Find where the given text appears and provide that cell's center as (x, y) coordinate. 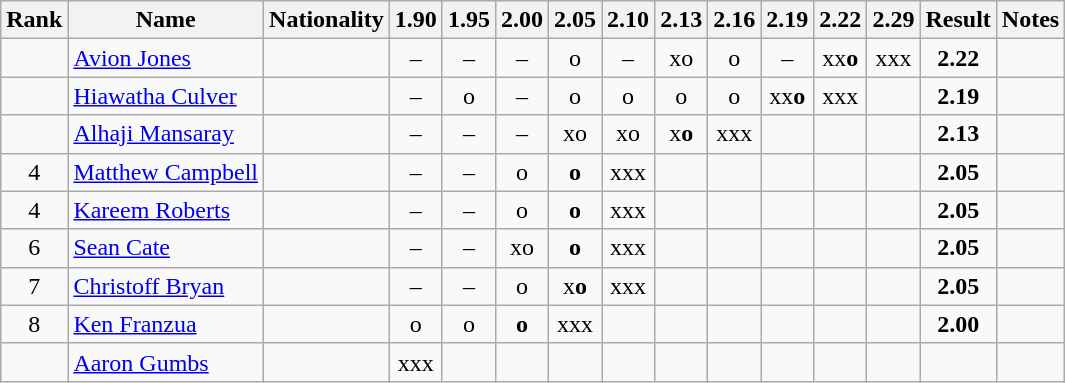
Ken Franzua (166, 324)
Nationality (327, 20)
1.95 (468, 20)
Sean Cate (166, 248)
Kareem Roberts (166, 210)
Avion Jones (166, 58)
2.10 (628, 20)
Matthew Campbell (166, 172)
Notes (1030, 20)
2.29 (894, 20)
Name (166, 20)
Christoff Bryan (166, 286)
Hiawatha Culver (166, 96)
8 (34, 324)
2.16 (734, 20)
Aaron Gumbs (166, 362)
Alhaji Mansaray (166, 134)
7 (34, 286)
6 (34, 248)
Result (958, 20)
Rank (34, 20)
1.90 (416, 20)
